Output the (X, Y) coordinate of the center of the cell containing the given text.  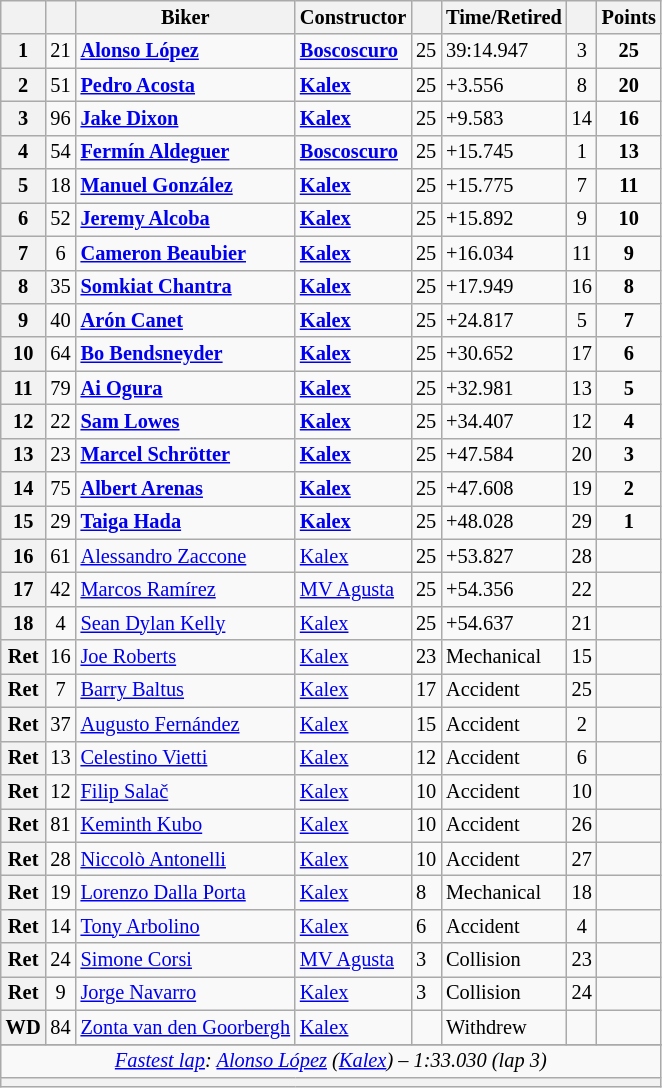
Ai Ogura (186, 388)
Marcel Schrötter (186, 455)
Filip Salač (186, 791)
Arón Canet (186, 320)
Cameron Beaubier (186, 253)
Manuel González (186, 186)
52 (61, 219)
Somkiat Chantra (186, 287)
+47.584 (504, 455)
Celestino Vietti (186, 758)
54 (61, 152)
Augusto Fernández (186, 724)
+30.652 (504, 354)
Lorenzo Dalla Porta (186, 892)
+16.034 (504, 253)
35 (61, 287)
+15.775 (504, 186)
39:14.947 (504, 51)
Barry Baltus (186, 690)
Joe Roberts (186, 657)
Alessandro Zaccone (186, 556)
+15.745 (504, 152)
Jorge Navarro (186, 993)
+53.827 (504, 556)
Bo Bendsneyder (186, 354)
Simone Corsi (186, 960)
27 (582, 859)
42 (61, 589)
+54.356 (504, 589)
Niccolò Antonelli (186, 859)
61 (61, 556)
Marcos Ramírez (186, 589)
Jake Dixon (186, 118)
96 (61, 118)
Zonta van den Goorbergh (186, 1027)
79 (61, 388)
Withdrew (504, 1027)
+24.817 (504, 320)
Pedro Acosta (186, 85)
Biker (186, 17)
+48.028 (504, 522)
84 (61, 1027)
+15.892 (504, 219)
64 (61, 354)
+54.637 (504, 623)
Fastest lap: Alonso López (Kalex) – 1:33.030 (lap 3) (331, 1061)
Time/Retired (504, 17)
81 (61, 825)
Keminth Kubo (186, 825)
+3.556 (504, 85)
Taiga Hada (186, 522)
40 (61, 320)
+9.583 (504, 118)
+47.608 (504, 489)
Constructor (353, 17)
Tony Arbolino (186, 926)
+17.949 (504, 287)
51 (61, 85)
75 (61, 489)
Alonso López (186, 51)
Fermín Aldeguer (186, 152)
37 (61, 724)
Albert Arenas (186, 489)
+32.981 (504, 388)
Sam Lowes (186, 421)
Points (629, 17)
Jeremy Alcoba (186, 219)
+34.407 (504, 421)
WD (24, 1027)
26 (582, 825)
Sean Dylan Kelly (186, 623)
